Scan for the cell matching the given text and deliver its [X, Y] coordinate at center. 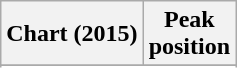
Peakposition [189, 34]
Chart (2015) [72, 34]
